Scan for the cell matching the given text and deliver its (X, Y) coordinate at center. 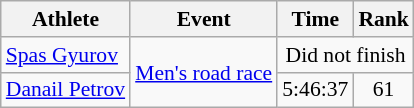
5:46:37 (315, 90)
Event (204, 19)
Did not finish (346, 55)
Spas Gyurov (66, 55)
Danail Petrov (66, 90)
Athlete (66, 19)
61 (384, 90)
Men's road race (204, 72)
Time (315, 19)
Rank (384, 19)
